Detect which cell encompasses the target text, then output its (X, Y) center coordinate. 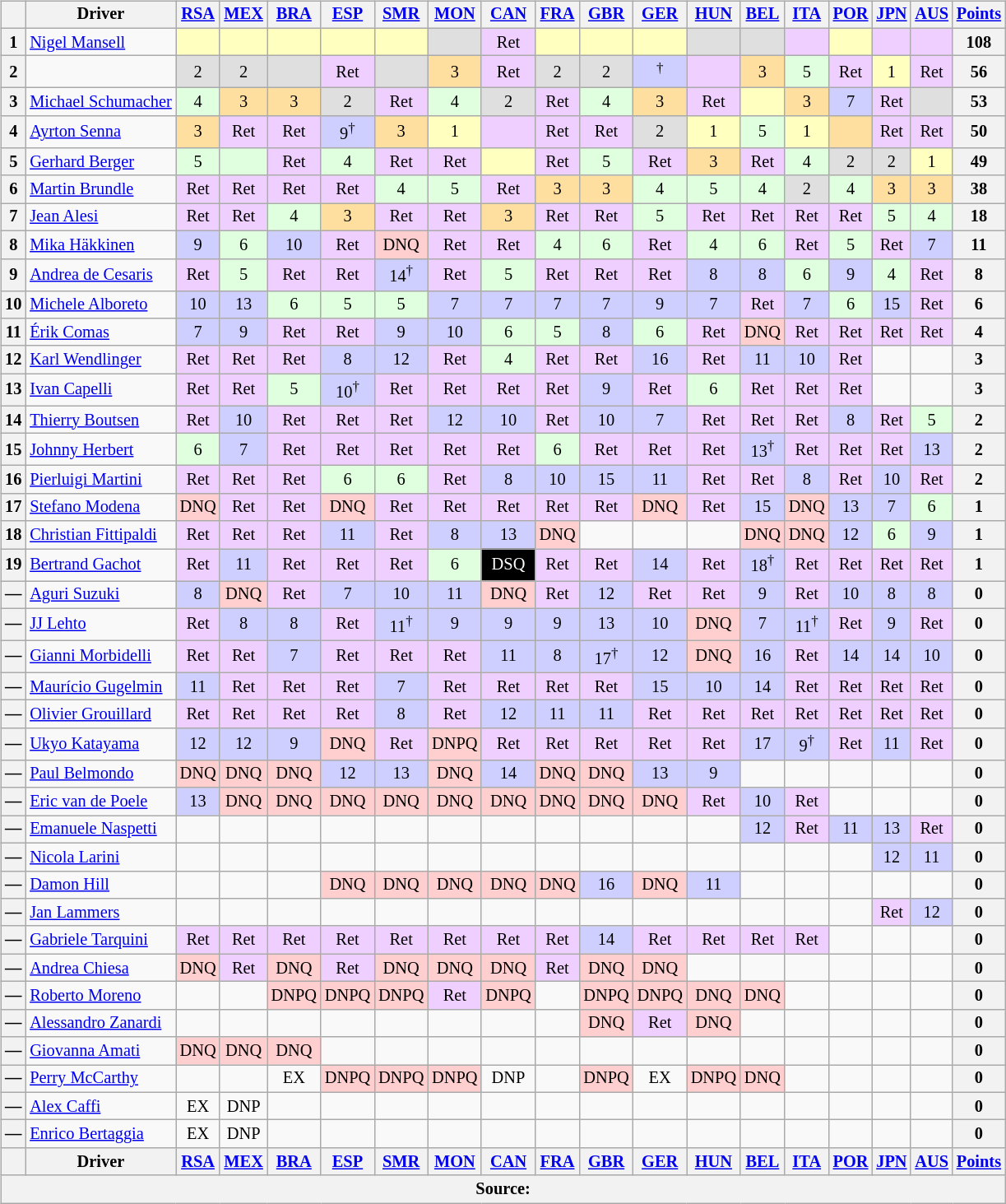
Nicola Larini (100, 857)
Ukyo Katayama (100, 744)
Mika Häkkinen (100, 244)
Perry McCarthy (100, 1079)
Christian Fittipaldi (100, 535)
Giovanna Amati (100, 1051)
Jan Lammers (100, 913)
Jean Alesi (100, 217)
JJ Lehto (100, 624)
13† (763, 449)
Enrico Bertaggia (100, 1134)
38 (979, 189)
Emanuele Naspetti (100, 830)
Andrea Chiesa (100, 968)
Olivier Grouillard (100, 714)
Pierluigi Martini (100, 480)
Michele Alboreto (100, 304)
Gerhard Berger (100, 162)
Maurício Gugelmin (100, 686)
Michael Schumacher (100, 102)
Thierry Boutsen (100, 420)
19 (13, 565)
Paul Belmondo (100, 774)
Aguri Suzuki (100, 595)
Source: (503, 1189)
Nigel Mansell (100, 42)
108 (979, 42)
DSQ (508, 565)
Stefano Modena (100, 507)
10† (347, 390)
17† (605, 657)
Johnny Herbert (100, 449)
Bertrand Gachot (100, 565)
Karl Wendlinger (100, 360)
Érik Comas (100, 332)
Ivan Capelli (100, 390)
Gabriele Tarquini (100, 940)
Ayrton Senna (100, 132)
† (660, 72)
50 (979, 132)
14† (401, 275)
Roberto Moreno (100, 996)
Martin Brundle (100, 189)
Alessandro Zanardi (100, 1023)
18† (763, 565)
49 (979, 162)
56 (979, 72)
Gianni Morbidelli (100, 657)
Damon Hill (100, 885)
Eric van de Poele (100, 802)
53 (979, 102)
Alex Caffi (100, 1106)
Andrea de Cesaris (100, 275)
